Output the (X, Y) coordinate of the center of the cell containing the given text.  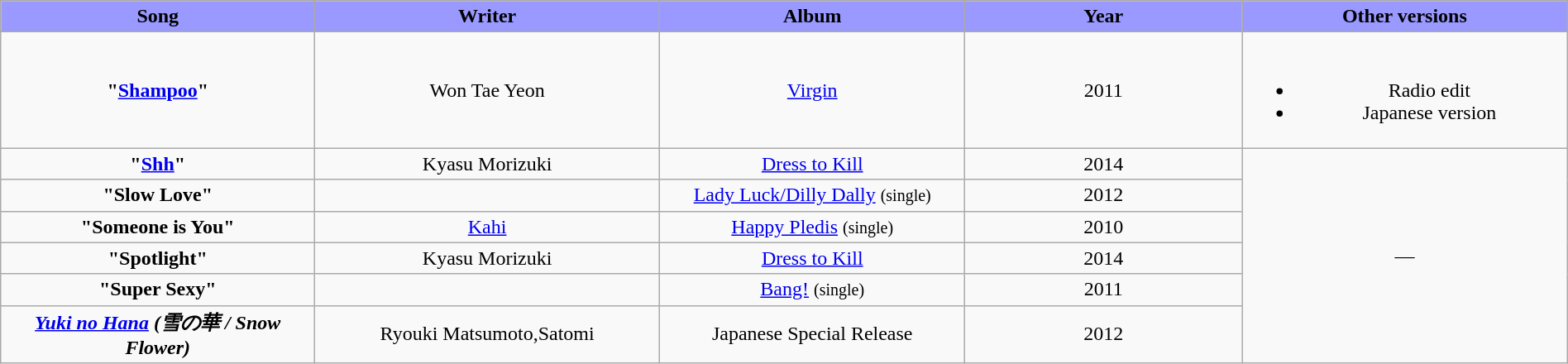
Bang! (single) (812, 290)
— (1405, 256)
Kahi (488, 227)
Lady Luck/Dilly Dally (single) (812, 195)
"Spotlight" (158, 258)
"Someone is You" (158, 227)
Yuki no Hana (雪の華 / Snow Flower) (158, 334)
Writer (488, 17)
"Shampoo" (158, 90)
Album (812, 17)
Japanese Special Release (812, 334)
"Shh" (158, 164)
"Slow Love" (158, 195)
Ryouki Matsumoto,Satomi (488, 334)
Virgin (812, 90)
Song (158, 17)
Year (1103, 17)
Other versions (1405, 17)
Won Tae Yeon (488, 90)
2010 (1103, 227)
"Super Sexy" (158, 290)
Happy Pledis (single) (812, 227)
Radio editJapanese version (1405, 90)
